Search for the cell housing the specified text and yield its [X, Y] center coordinate. 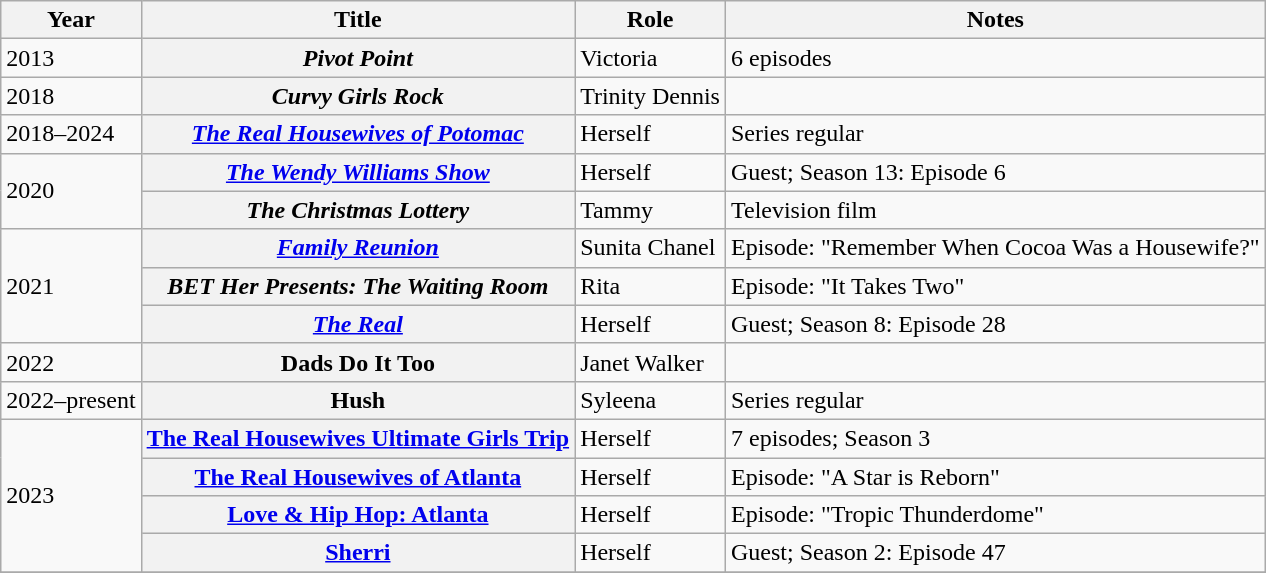
Title [358, 20]
Episode: "Tropic Thunderdome" [995, 515]
BET Her Presents: The Waiting Room [358, 286]
Television film [995, 210]
Janet Walker [650, 362]
Hush [358, 400]
Pivot Point [358, 58]
Love & Hip Hop: Atlanta [358, 515]
2022–present [71, 400]
The Real Housewives of Potomac [358, 134]
2022 [71, 362]
7 episodes; Season 3 [995, 438]
2021 [71, 286]
2018–2024 [71, 134]
2013 [71, 58]
The Christmas Lottery [358, 210]
The Real Housewives Ultimate Girls Trip [358, 438]
Tammy [650, 210]
2020 [71, 191]
Guest; Season 13: Episode 6 [995, 172]
Year [71, 20]
2018 [71, 96]
Sherri [358, 553]
Episode: "Remember When Cocoa Was a Housewife?" [995, 248]
Dads Do It Too [358, 362]
Syleena [650, 400]
Episode: "It Takes Two" [995, 286]
Sunita Chanel [650, 248]
Curvy Girls Rock [358, 96]
Family Reunion [358, 248]
Notes [995, 20]
The Real [358, 324]
The Real Housewives of Atlanta [358, 477]
Trinity Dennis [650, 96]
Guest; Season 8: Episode 28 [995, 324]
The Wendy Williams Show [358, 172]
Victoria [650, 58]
2023 [71, 495]
Rita [650, 286]
Episode: "A Star is Reborn" [995, 477]
Guest; Season 2: Episode 47 [995, 553]
Role [650, 20]
6 episodes [995, 58]
